Locate the cell with the specified text and output its [x, y] center coordinate. 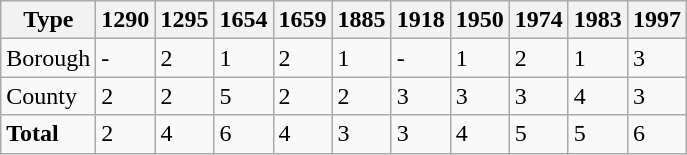
Type [48, 20]
1974 [538, 20]
1997 [656, 20]
1290 [126, 20]
1918 [420, 20]
Borough [48, 58]
1983 [598, 20]
1654 [244, 20]
1295 [184, 20]
1659 [302, 20]
County [48, 96]
1950 [480, 20]
1885 [362, 20]
Total [48, 134]
